Identify which cell holds the provided text, then report its (x, y) central coordinate. 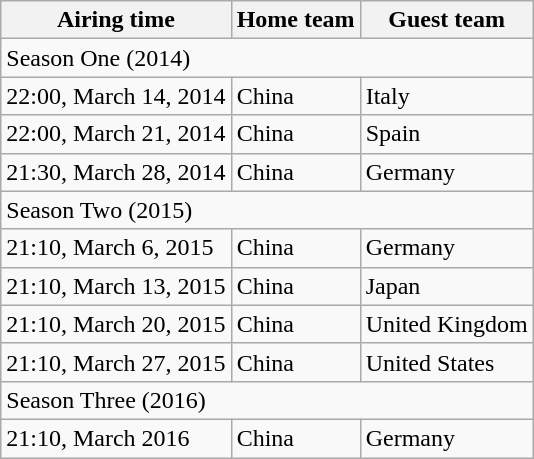
Italy (446, 96)
21:10, March 2016 (116, 438)
21:10, March 6, 2015 (116, 248)
Guest team (446, 20)
21:10, March 13, 2015 (116, 286)
Spain (446, 134)
21:10, March 20, 2015 (116, 324)
Airing time (116, 20)
Home team (296, 20)
United Kingdom (446, 324)
21:30, March 28, 2014 (116, 172)
22:00, March 14, 2014 (116, 96)
21:10, March 27, 2015 (116, 362)
22:00, March 21, 2014 (116, 134)
Japan (446, 286)
Season Two (2015) (267, 210)
Season One (2014) (267, 58)
Season Three (2016) (267, 400)
United States (446, 362)
